Identify which cell holds the provided text, then report its [x, y] central coordinate. 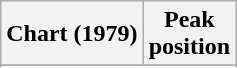
Peakposition [189, 34]
Chart (1979) [72, 34]
